For the text-containing cell, return its midpoint in (X, Y) coordinate format. 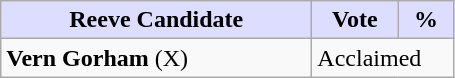
Vern Gorham (X) (156, 58)
% (426, 20)
Vote (355, 20)
Acclaimed (383, 58)
Reeve Candidate (156, 20)
